Find where the given text appears and provide that cell's center as (x, y) coordinate. 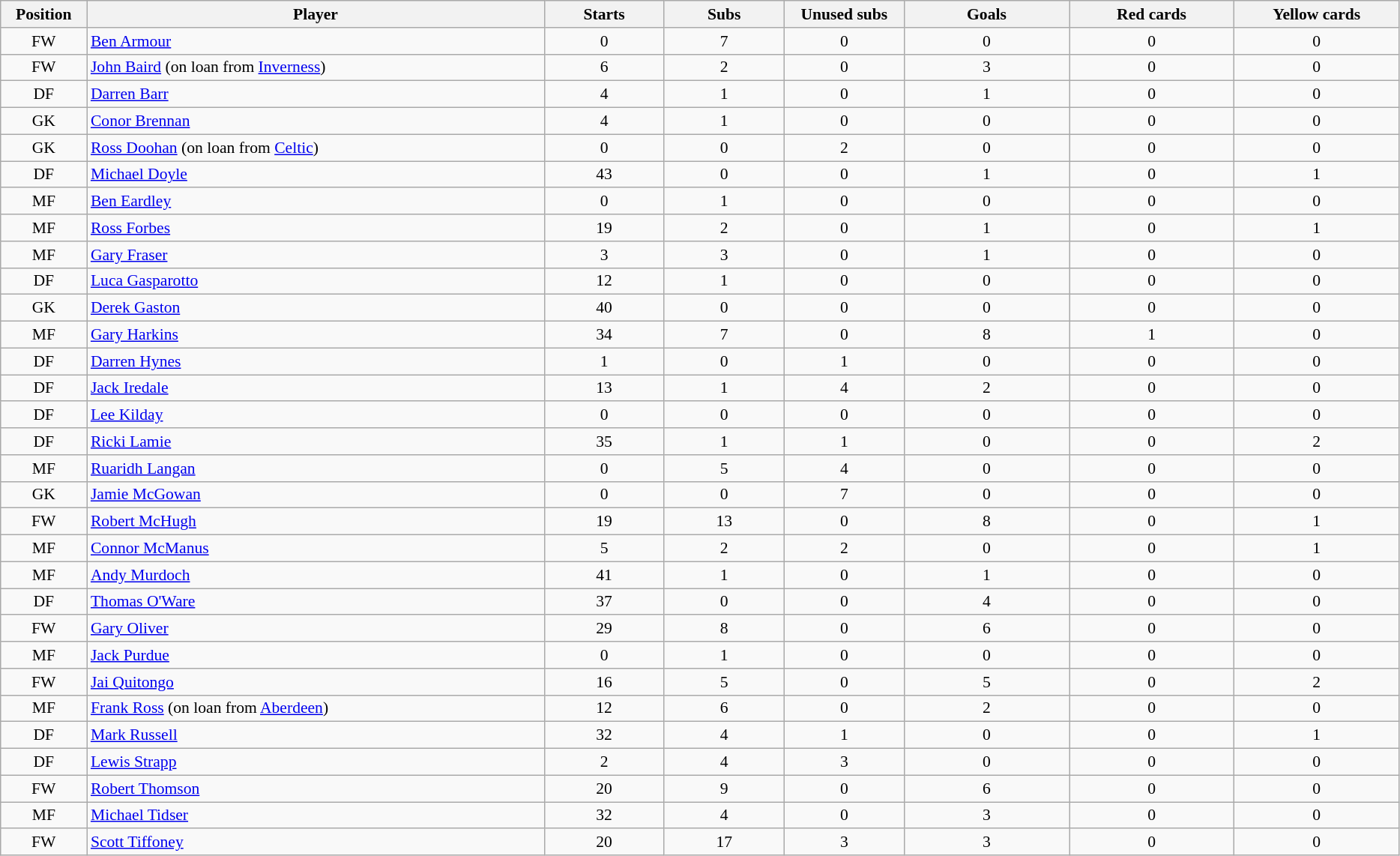
43 (604, 175)
29 (604, 629)
35 (604, 441)
John Baird (on loan from Inverness) (316, 67)
Jack Iredale (316, 388)
Mark Russell (316, 735)
9 (724, 789)
Ruaridh Langan (316, 468)
16 (604, 682)
Position (43, 14)
Unused subs (844, 14)
Robert McHugh (316, 522)
Ross Forbes (316, 228)
Subs (724, 14)
Gary Oliver (316, 629)
Starts (604, 14)
Ricki Lamie (316, 441)
Derek Gaston (316, 308)
Andy Murdoch (316, 575)
Gary Fraser (316, 255)
Ross Doohan (on loan from Celtic) (316, 148)
Michael Doyle (316, 175)
Player (316, 14)
34 (604, 335)
Connor McManus (316, 549)
Red cards (1151, 14)
Jamie McGowan (316, 495)
Jack Purdue (316, 655)
Ben Armour (316, 41)
Yellow cards (1317, 14)
Darren Barr (316, 94)
Scott Tiffoney (316, 843)
37 (604, 602)
Conor Brennan (316, 121)
40 (604, 308)
Gary Harkins (316, 335)
Robert Thomson (316, 789)
17 (724, 843)
Lewis Strapp (316, 762)
Jai Quitongo (316, 682)
Thomas O'Ware (316, 602)
41 (604, 575)
Luca Gasparotto (316, 281)
Ben Eardley (316, 202)
Goals (986, 14)
Lee Kilday (316, 415)
Frank Ross (on loan from Aberdeen) (316, 708)
Michael Tidser (316, 816)
Darren Hynes (316, 361)
